Extract the (X, Y) coordinate from the center of the cell holding the provided text.  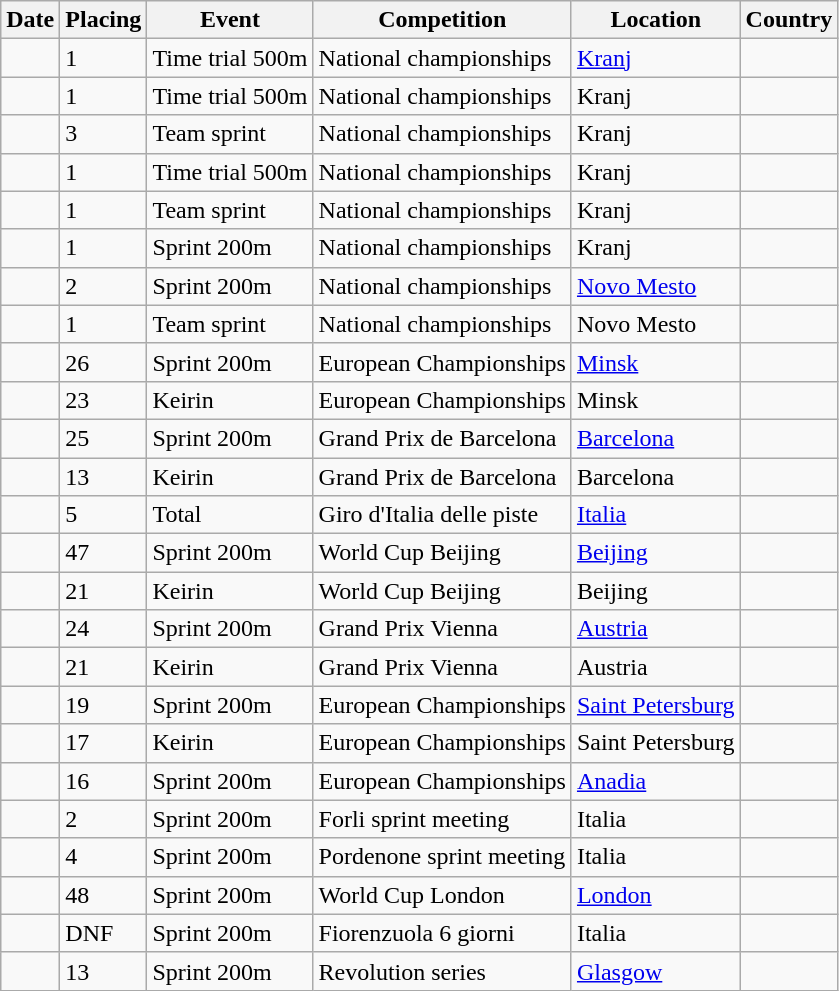
48 (104, 895)
Location (656, 20)
Pordenone sprint meeting (442, 857)
Anadia (656, 781)
Fiorenzuola 6 giorni (442, 933)
24 (104, 629)
Giro d'Italia delle piste (442, 515)
Date (30, 20)
London (656, 895)
17 (104, 743)
Country (789, 20)
World Cup London (442, 895)
Placing (104, 20)
3 (104, 134)
19 (104, 705)
26 (104, 362)
25 (104, 438)
Glasgow (656, 971)
Revolution series (442, 971)
Total (230, 515)
47 (104, 553)
DNF (104, 933)
23 (104, 400)
16 (104, 781)
Event (230, 20)
5 (104, 515)
Competition (442, 20)
Forli sprint meeting (442, 819)
4 (104, 857)
